Locate the cell with the specified text and output its [x, y] center coordinate. 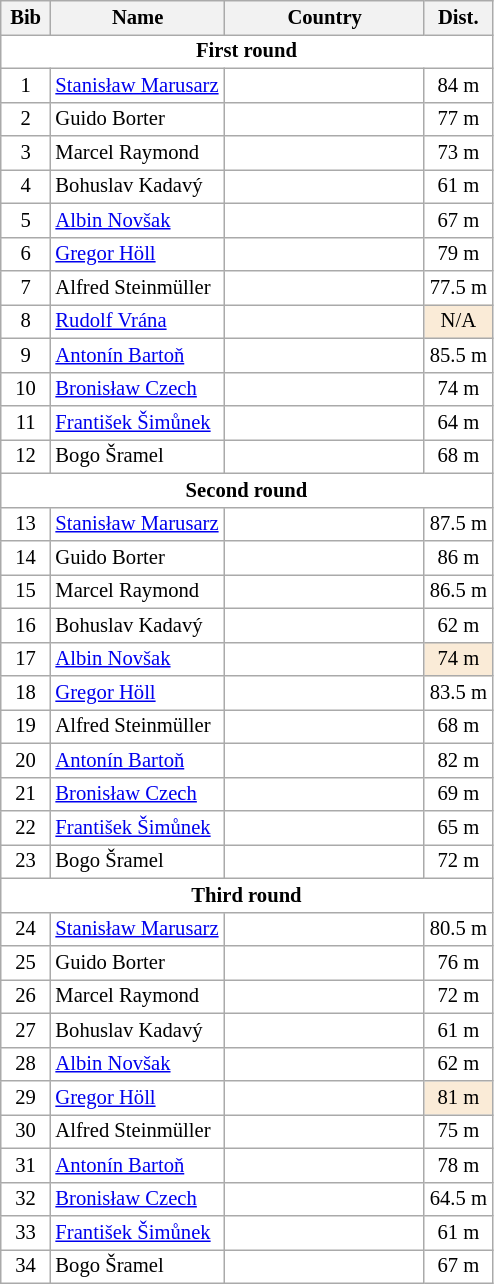
13 [26, 524]
31 [26, 1165]
77.5 m [458, 287]
Country [325, 17]
8 [26, 321]
69 m [458, 794]
84 m [458, 85]
Bib [26, 17]
86.5 m [458, 591]
87.5 m [458, 524]
7 [26, 287]
5 [26, 220]
86 m [458, 557]
23 [26, 861]
76 m [458, 963]
24 [26, 929]
34 [26, 1266]
82 m [458, 760]
N/A [458, 321]
11 [26, 423]
2 [26, 119]
64 m [458, 423]
73 m [458, 153]
83.5 m [458, 693]
1 [26, 85]
33 [26, 1233]
78 m [458, 1165]
Dist. [458, 17]
26 [26, 996]
19 [26, 726]
77 m [458, 119]
Rudolf Vrána [137, 321]
28 [26, 1064]
64.5 m [458, 1199]
Third round [246, 895]
6 [26, 254]
14 [26, 557]
81 m [458, 1097]
3 [26, 153]
21 [26, 794]
30 [26, 1131]
65 m [458, 827]
29 [26, 1097]
80.5 m [458, 929]
25 [26, 963]
12 [26, 456]
16 [26, 625]
20 [26, 760]
79 m [458, 254]
75 m [458, 1131]
18 [26, 693]
4 [26, 186]
85.5 m [458, 355]
9 [26, 355]
17 [26, 659]
15 [26, 591]
Name [137, 17]
Second round [246, 490]
10 [26, 389]
32 [26, 1199]
27 [26, 1030]
First round [246, 51]
22 [26, 827]
